Determine the [x, y] coordinate at the center of the cell enclosing the given text.  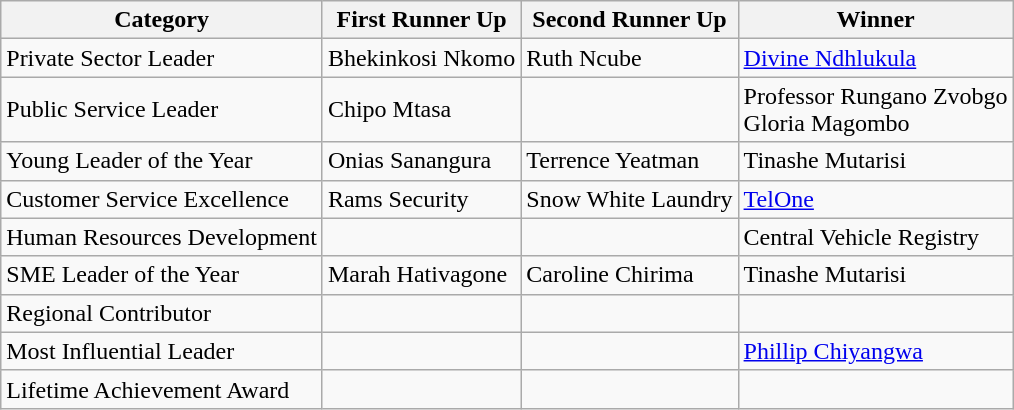
Marah Hativagone [421, 275]
Human Resources Development [162, 237]
Chipo Mtasa [421, 110]
Young Leader of the Year [162, 161]
Ruth Ncube [630, 58]
Regional Contributor [162, 313]
Winner [876, 20]
Public Service Leader [162, 110]
Phillip Chiyangwa [876, 351]
Professor Rungano ZvobgoGloria Magombo [876, 110]
Caroline Chirima [630, 275]
Second Runner Up [630, 20]
Terrence Yeatman [630, 161]
Category [162, 20]
Most Influential Leader [162, 351]
Divine Ndhlukula [876, 58]
Rams Security [421, 199]
Onias Sanangura [421, 161]
Lifetime Achievement Award [162, 389]
SME Leader of the Year [162, 275]
Private Sector Leader [162, 58]
Central Vehicle Registry [876, 237]
TelOne [876, 199]
Customer Service Excellence [162, 199]
Bhekinkosi Nkomo [421, 58]
Snow White Laundry [630, 199]
First Runner Up [421, 20]
